Determine the (x, y) coordinate at the center of the cell enclosing the given text.  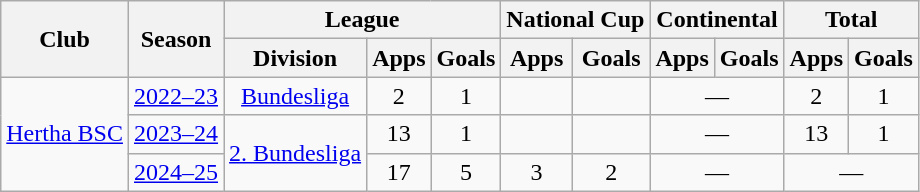
League (362, 20)
Bundesliga (296, 96)
17 (399, 172)
Season (176, 39)
2022–23 (176, 96)
Division (296, 58)
Continental (717, 20)
2023–24 (176, 134)
3 (537, 172)
2. Bundesliga (296, 153)
Hertha BSC (65, 134)
2024–25 (176, 172)
Club (65, 39)
5 (466, 172)
Total (851, 20)
National Cup (576, 20)
